Search for the cell housing the specified text and yield its [x, y] center coordinate. 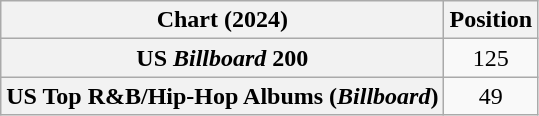
125 [491, 58]
Chart (2024) [222, 20]
US Billboard 200 [222, 58]
US Top R&B/Hip-Hop Albums (Billboard) [222, 96]
49 [491, 96]
Position [491, 20]
